Locate the cell with the specified text and output its (X, Y) center coordinate. 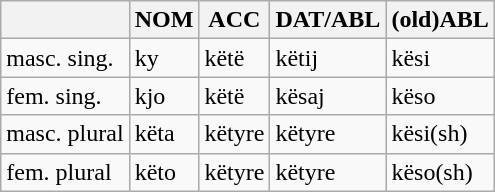
këta (164, 134)
kësi (440, 58)
ky (164, 58)
DAT/ABL (328, 20)
NOM (164, 20)
masc. sing. (65, 58)
ACC (234, 20)
këto (164, 172)
masc. plural (65, 134)
kësi(sh) (440, 134)
kësaj (328, 96)
fem. sing. (65, 96)
(old)ABL (440, 20)
këso (440, 96)
këso(sh) (440, 172)
kjo (164, 96)
fem. plural (65, 172)
këtij (328, 58)
